For the text-containing cell, return its midpoint in (X, Y) coordinate format. 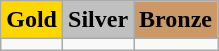
Gold (32, 20)
Silver (98, 20)
Bronze (176, 20)
